Provide the [x, y] coordinate of the cell's center where the given text is located.  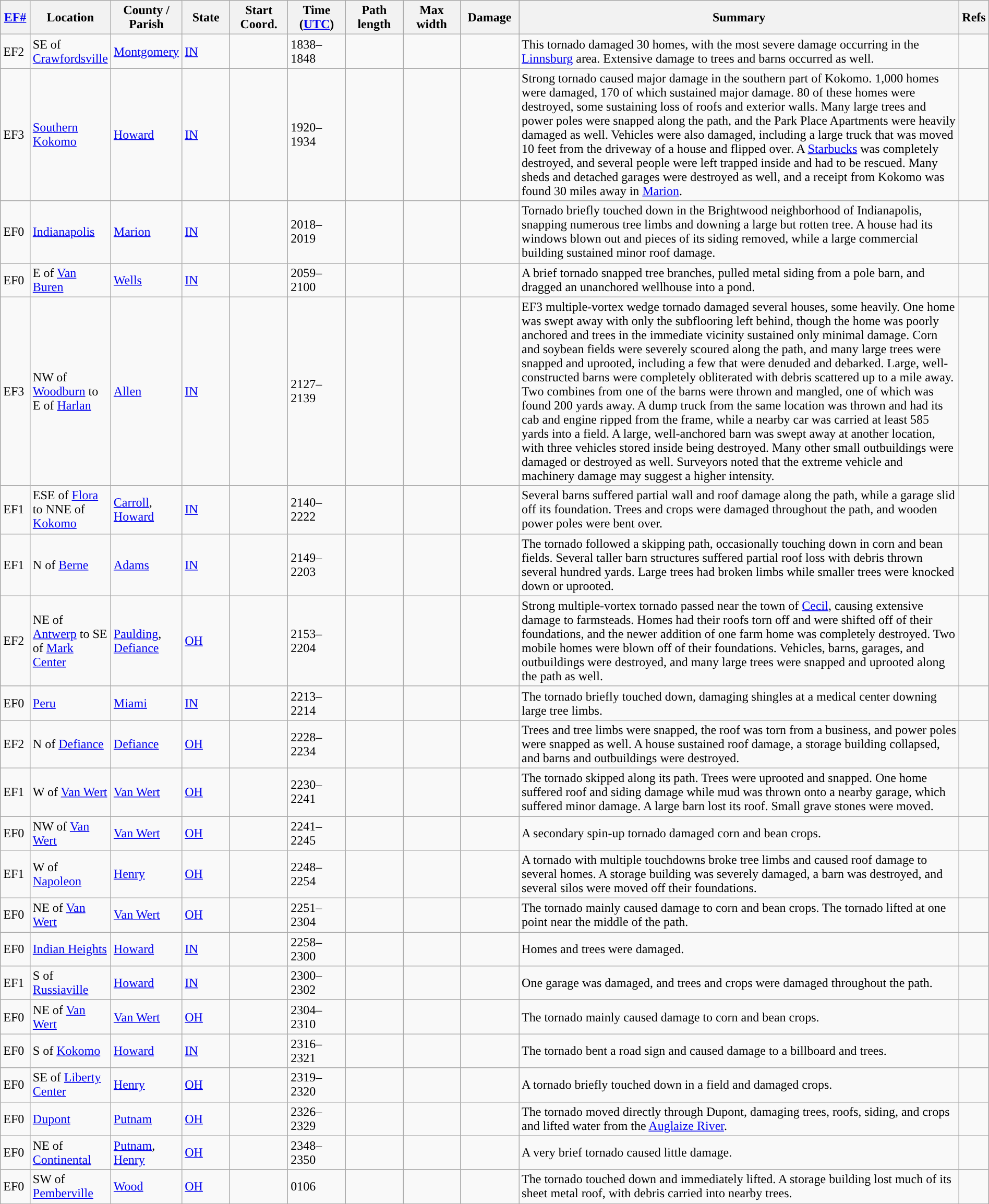
One garage was damaged, and trees and crops were damaged throughout the path. [739, 983]
A very brief tornado caused little damage. [739, 1153]
State [206, 18]
A secondary spin-up tornado damaged corn and bean crops. [739, 833]
Defiance [146, 744]
Dupont [70, 1118]
2348–2350 [317, 1153]
2241–2245 [317, 833]
2018–2019 [317, 232]
2228–2234 [317, 744]
Path length [374, 18]
Start Coord. [259, 18]
1920–1934 [317, 135]
2149–2203 [317, 564]
S of Kokomo [70, 1051]
Indianapolis [70, 232]
Indian Heights [70, 949]
0106 [317, 1186]
Adams [146, 564]
E of Van Buren [70, 280]
Carroll, Howard [146, 510]
N of Defiance [70, 744]
SE of Liberty Center [70, 1085]
Damage [489, 18]
Putnam, Henry [146, 1153]
NW of Van Wert [70, 833]
Time (UTC) [317, 18]
2258–2300 [317, 949]
S of Russiaville [70, 983]
2300–2302 [317, 983]
2319–2320 [317, 1085]
2153–2204 [317, 641]
2059–2100 [317, 280]
N of Berne [70, 564]
The tornado bent a road sign and caused damage to a billboard and trees. [739, 1051]
EF# [16, 18]
Marion [146, 232]
Peru [70, 703]
County / Parish [146, 18]
Max width [432, 18]
A tornado briefly touched down in a field and damaged crops. [739, 1085]
NE of Antwerp to SE of Mark Center [70, 641]
Summary [739, 18]
Homes and trees were damaged. [739, 949]
Wells [146, 280]
W of Van Wert [70, 792]
Miami [146, 703]
Paulding, Defiance [146, 641]
Allen [146, 391]
2248–2254 [317, 874]
2304–2310 [317, 1017]
NW of Woodburn to E of Harlan [70, 391]
ESE of Flora to NNE of Kokomo [70, 510]
The tornado moved directly through Dupont, damaging trees, roofs, siding, and crops and lifted water from the Auglaize River. [739, 1118]
2316–2321 [317, 1051]
SE of Crawfordsville [70, 51]
Montgomery [146, 51]
Location [70, 18]
2251–2304 [317, 915]
Refs [974, 18]
NE of Continental [70, 1153]
This tornado damaged 30 homes, with the most severe damage occurring in the Linnsburg area. Extensive damage to trees and barns occurred as well. [739, 51]
The tornado mainly caused damage to corn and bean crops. The tornado lifted at one point near the middle of the path. [739, 915]
2230–2241 [317, 792]
2326–2329 [317, 1118]
A brief tornado snapped tree branches, pulled metal siding from a pole barn, and dragged an unanchored wellhouse into a pond. [739, 280]
The tornado mainly caused damage to corn and bean crops. [739, 1017]
Putnam [146, 1118]
2127–2139 [317, 391]
W of Napoleon [70, 874]
The tornado touched down and immediately lifted. A storage building lost much of its sheet metal roof, with debris carried into nearby trees. [739, 1186]
The tornado briefly touched down, damaging shingles at a medical center downing large tree limbs. [739, 703]
SW of Pemberville [70, 1186]
2140–2222 [317, 510]
Southern Kokomo [70, 135]
Wood [146, 1186]
2213–2214 [317, 703]
1838–1848 [317, 51]
